Provide the [x, y] coordinate of the cell's center where the given text is located.  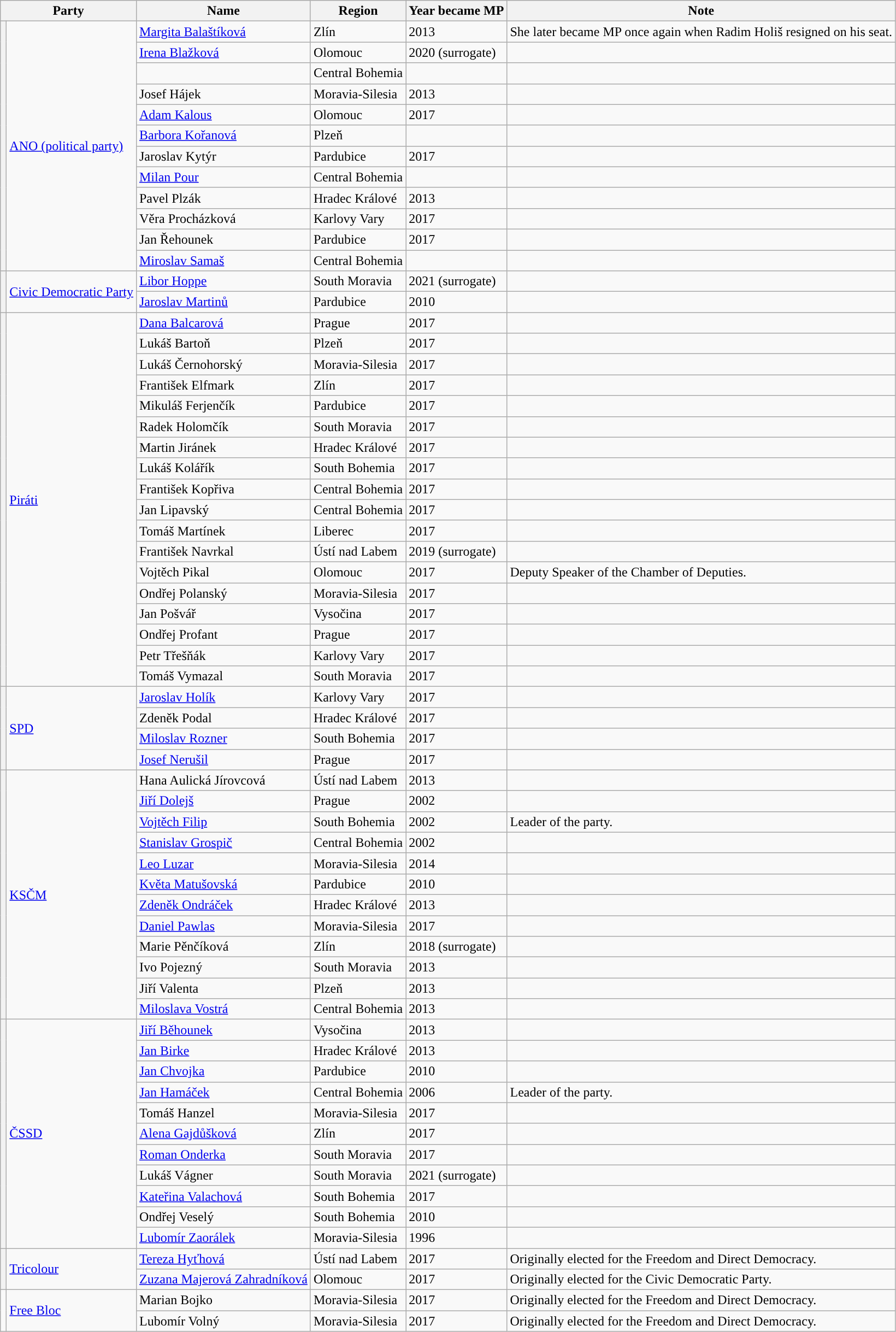
Civic Democratic Party [72, 292]
Lubomír Zaorálek [223, 1237]
Liberec [358, 531]
Barbora Kořanová [223, 135]
Jaroslav Martinů [223, 302]
Jaroslav Holík [223, 697]
Zdeněk Podal [223, 718]
Jan Birke [223, 1051]
Pavel Plzák [223, 198]
Jan Hamáček [223, 1092]
2018 (surrogate) [457, 947]
František Kopřiva [223, 489]
2014 [457, 863]
Ivo Pojezný [223, 968]
Miloslav Rozner [223, 739]
Marie Pěnčíková [223, 947]
2020 (surrogate) [457, 52]
Jan Lipavský [223, 510]
Dana Balcarová [223, 323]
Lukáš Vágner [223, 1175]
Tomáš Martínek [223, 531]
Jan Pošvář [223, 614]
Jan Chvojka [223, 1071]
Zuzana Majerová Zahradníková [223, 1280]
Josef Nerušil [223, 759]
ANO (political party) [72, 146]
Ondřej Profant [223, 635]
ČSSD [72, 1134]
Jan Řehounek [223, 239]
Lubomír Volný [223, 1321]
Jaroslav Kytýr [223, 156]
2019 (surrogate) [457, 551]
Daniel Pawlas [223, 926]
Alena Gajdůšková [223, 1134]
Leo Luzar [223, 863]
Tereza Hyťhová [223, 1258]
Ondřej Polanský [223, 593]
Irena Blažková [223, 52]
Miroslav Samaš [223, 261]
Martin Jiránek [223, 447]
Lukáš Kolářík [223, 468]
Piráti [72, 499]
Adam Kalous [223, 115]
Květa Matušovská [223, 884]
She later became MP once again when Radim Holiš resigned on his seat. [702, 32]
Petr Třešňák [223, 656]
Margita Balaštíková [223, 32]
Stanislav Grospič [223, 842]
Tomáš Hanzel [223, 1113]
Zdeněk Ondráček [223, 905]
Jiří Valenta [223, 988]
Ondřej Veselý [223, 1217]
Deputy Speaker of the Chamber of Deputies. [702, 572]
Jiří Dolejš [223, 801]
Name [223, 11]
Milan Pour [223, 177]
Tricolour [72, 1269]
Tomáš Vymazal [223, 676]
František Navrkal [223, 551]
Roman Onderka [223, 1154]
KSČM [72, 895]
Mikuláš Ferjenčík [223, 406]
Originally elected for the Civic Democratic Party. [702, 1280]
Lukáš Bartoň [223, 344]
Věra Procházková [223, 219]
SPD [72, 728]
Miloslava Vostrá [223, 1009]
František Elfmark [223, 385]
Jiří Běhounek [223, 1030]
Josef Hájek [223, 94]
2006 [457, 1092]
Marian Bojko [223, 1300]
Free Bloc [72, 1311]
Lukáš Černohorský [223, 364]
Libor Hoppe [223, 281]
Kateřina Valachová [223, 1196]
Radek Holomčík [223, 427]
Region [358, 11]
Note [702, 11]
Vojtěch Filip [223, 822]
Party [69, 11]
Year became MP [457, 11]
Hana Aulická Jírovcová [223, 780]
1996 [457, 1237]
Vojtěch Pikal [223, 572]
